Detect which cell encompasses the target text, then output its [x, y] center coordinate. 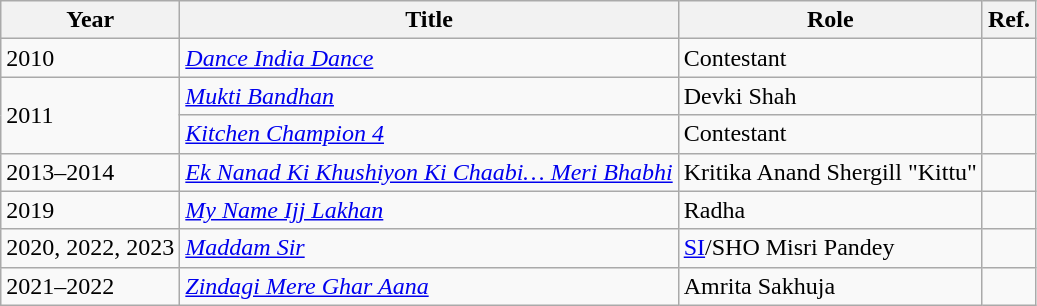
2013–2014 [90, 172]
Ek Nanad Ki Khushiyon Ki Chaabi… Meri Bhabhi [429, 172]
Amrita Sakhuja [830, 286]
2011 [90, 115]
Ref. [1008, 20]
Year [90, 20]
2010 [90, 58]
2019 [90, 210]
2021–2022 [90, 286]
Devki Shah [830, 96]
Kritika Anand Shergill "Kittu" [830, 172]
My Name Ijj Lakhan [429, 210]
Radha [830, 210]
Dance India Dance [429, 58]
Role [830, 20]
SI/SHO Misri Pandey [830, 248]
Maddam Sir [429, 248]
Mukti Bandhan [429, 96]
Title [429, 20]
2020, 2022, 2023 [90, 248]
Zindagi Mere Ghar Aana [429, 286]
Kitchen Champion 4 [429, 134]
